Extract the [x, y] coordinate from the center of the cell holding the provided text.  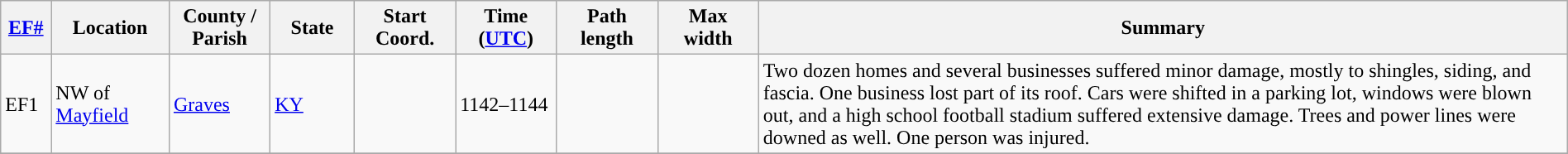
EF1 [26, 104]
Path length [607, 28]
Max width [708, 28]
State [313, 28]
Start Coord. [404, 28]
1142–1144 [506, 104]
Time (UTC) [506, 28]
Location [111, 28]
KY [313, 104]
Graves [219, 104]
NW of Mayfield [111, 104]
Summary [1163, 28]
EF# [26, 28]
County / Parish [219, 28]
